Scan for the cell matching the given text and deliver its [x, y] coordinate at center. 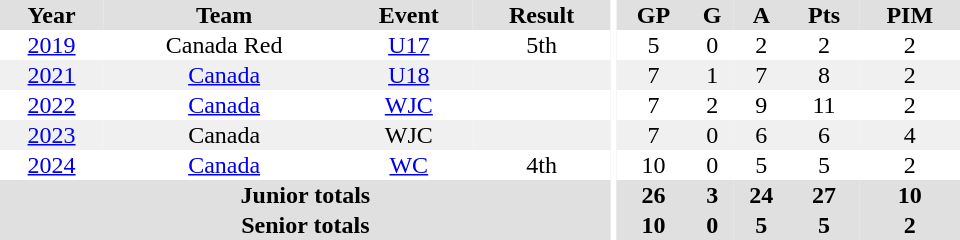
GP [654, 15]
Canada Red [224, 45]
26 [654, 195]
A [762, 15]
2021 [52, 75]
1 [712, 75]
Year [52, 15]
Event [408, 15]
9 [762, 105]
27 [824, 195]
2019 [52, 45]
11 [824, 105]
2022 [52, 105]
WC [408, 165]
5th [541, 45]
4th [541, 165]
3 [712, 195]
Result [541, 15]
G [712, 15]
U18 [408, 75]
4 [910, 135]
PIM [910, 15]
24 [762, 195]
2023 [52, 135]
Pts [824, 15]
8 [824, 75]
Senior totals [306, 225]
Junior totals [306, 195]
2024 [52, 165]
Team [224, 15]
U17 [408, 45]
